Extract the (X, Y) coordinate from the center of the cell holding the provided text.  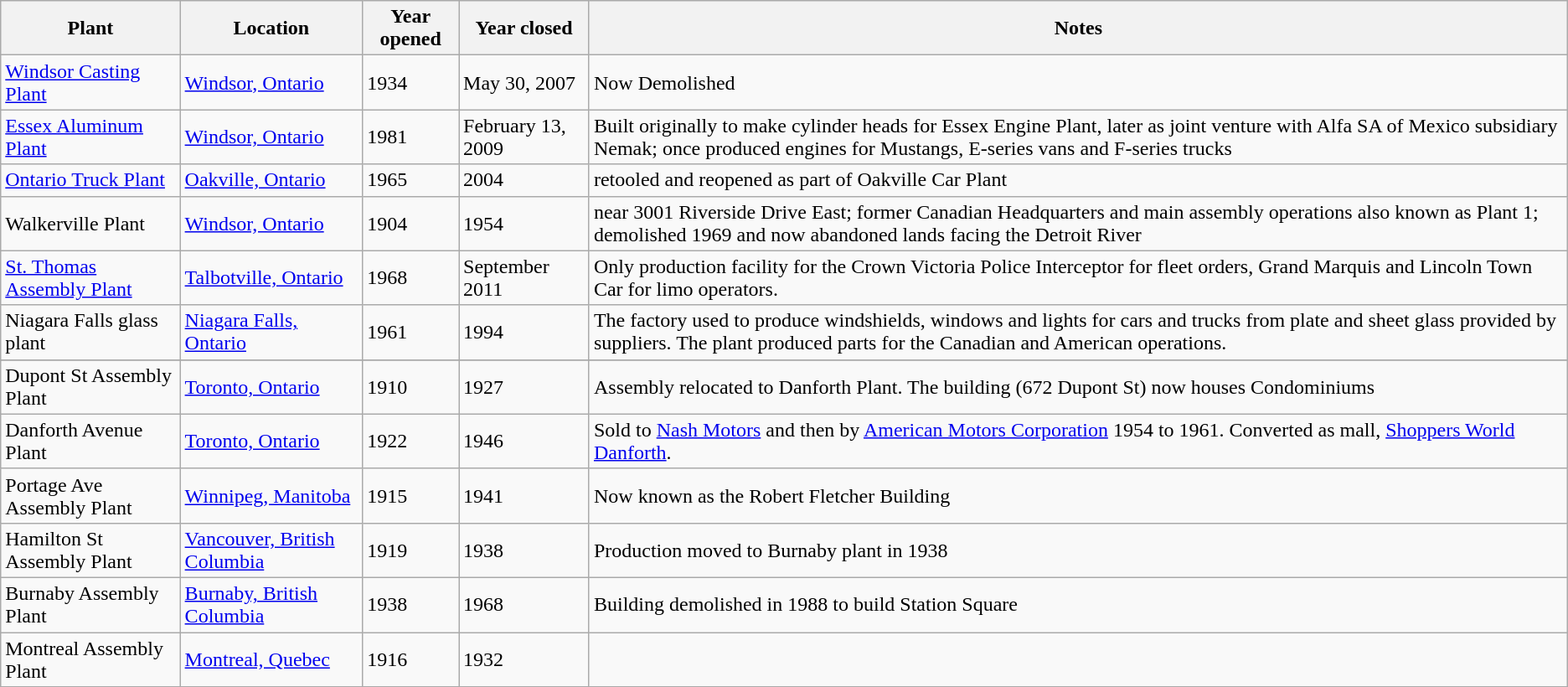
1922 (410, 441)
Only production facility for the Crown Victoria Police Interceptor for fleet orders, Grand Marquis and Lincoln Town Car for limo operators. (1078, 278)
St. Thomas Assembly Plant (90, 278)
1941 (524, 496)
Location (271, 28)
Year closed (524, 28)
Walkerville Plant (90, 223)
1904 (410, 223)
1981 (410, 137)
Vancouver, British Columbia (271, 550)
retooled and reopened as part of Oakville Car Plant (1078, 180)
1910 (410, 387)
Now known as the Robert Fletcher Building (1078, 496)
1915 (410, 496)
Dupont St Assembly Plant (90, 387)
Plant (90, 28)
1961 (410, 332)
Burnaby Assembly Plant (90, 605)
Windsor Casting Plant (90, 82)
1916 (410, 659)
Talbotville, Ontario (271, 278)
Winnipeg, Manitoba (271, 496)
1932 (524, 659)
Montreal, Quebec (271, 659)
May 30, 2007 (524, 82)
Assembly relocated to Danforth Plant. The building (672 Dupont St) now houses Condominiums (1078, 387)
Building demolished in 1988 to build Station Square (1078, 605)
Hamilton St Assembly Plant (90, 550)
Montreal Assembly Plant (90, 659)
1946 (524, 441)
Year opened (410, 28)
1919 (410, 550)
Niagara Falls glass plant (90, 332)
Danforth Avenue Plant (90, 441)
Now Demolished (1078, 82)
1954 (524, 223)
Ontario Truck Plant (90, 180)
February 13, 2009 (524, 137)
Notes (1078, 28)
Production moved to Burnaby plant in 1938 (1078, 550)
2004 (524, 180)
Portage Ave Assembly Plant (90, 496)
1965 (410, 180)
Sold to Nash Motors and then by American Motors Corporation 1954 to 1961. Converted as mall, Shoppers World Danforth. (1078, 441)
1927 (524, 387)
1994 (524, 332)
Essex Aluminum Plant (90, 137)
Oakville, Ontario (271, 180)
1934 (410, 82)
September 2011 (524, 278)
Niagara Falls, Ontario (271, 332)
Burnaby, British Columbia (271, 605)
